Search for the cell housing the specified text and yield its (X, Y) center coordinate. 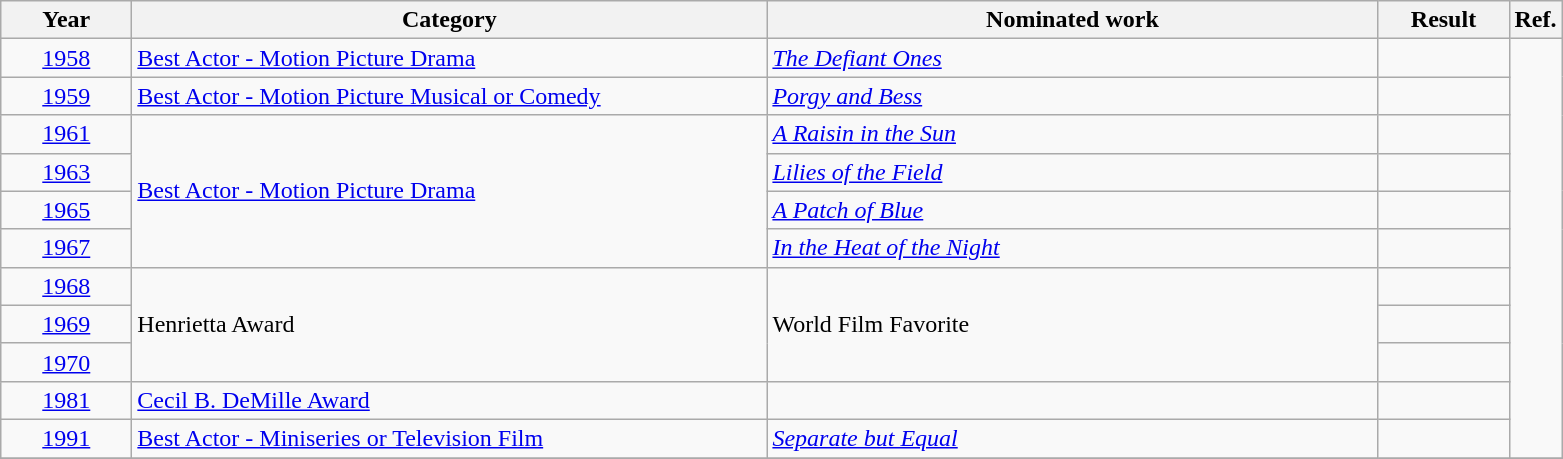
A Patch of Blue (1072, 210)
Nominated work (1072, 20)
1967 (66, 248)
1958 (66, 58)
1961 (66, 134)
Porgy and Bess (1072, 96)
1965 (66, 210)
1968 (66, 286)
The Defiant Ones (1072, 58)
Cecil B. DeMille Award (450, 400)
Category (450, 20)
Best Actor - Miniseries or Television Film (450, 438)
Ref. (1536, 20)
Year (66, 20)
1981 (66, 400)
Best Actor - Motion Picture Musical or Comedy (450, 96)
1991 (66, 438)
World Film Favorite (1072, 324)
Henrietta Award (450, 324)
1969 (66, 324)
Lilies of the Field (1072, 172)
Separate but Equal (1072, 438)
Result (1444, 20)
1963 (66, 172)
A Raisin in the Sun (1072, 134)
1970 (66, 362)
In the Heat of the Night (1072, 248)
1959 (66, 96)
